Scan for the cell matching the given text and deliver its [x, y] coordinate at center. 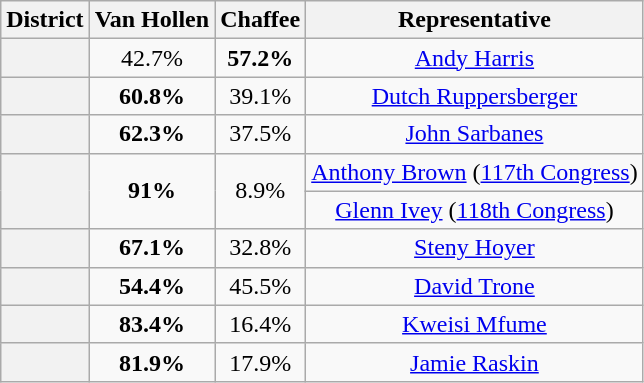
62.3% [152, 134]
Van Hollen [152, 20]
91% [152, 191]
Andy Harris [475, 58]
67.1% [152, 248]
Glenn Ivey (118th Congress) [475, 210]
Dutch Ruppersberger [475, 96]
16.4% [260, 324]
Jamie Raskin [475, 362]
42.7% [152, 58]
John Sarbanes [475, 134]
32.8% [260, 248]
Kweisi Mfume [475, 324]
David Trone [475, 286]
Representative [475, 20]
54.4% [152, 286]
Chaffee [260, 20]
District [45, 20]
57.2% [260, 58]
Steny Hoyer [475, 248]
81.9% [152, 362]
60.8% [152, 96]
37.5% [260, 134]
39.1% [260, 96]
83.4% [152, 324]
Anthony Brown (117th Congress) [475, 172]
8.9% [260, 191]
17.9% [260, 362]
45.5% [260, 286]
